Search for the cell housing the specified text and yield its (x, y) center coordinate. 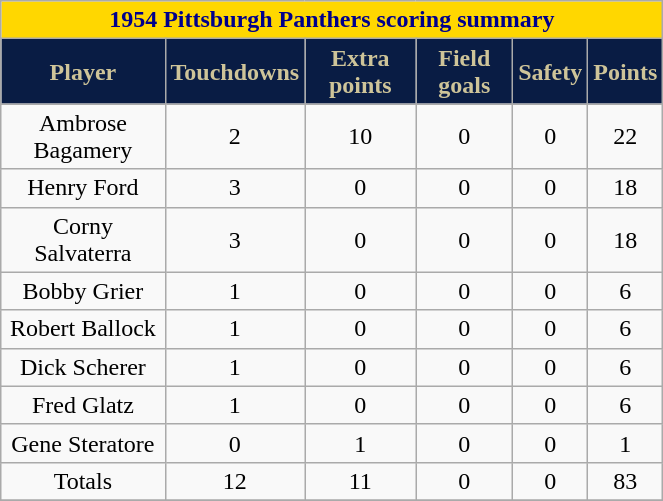
Ambrose Bagamery (83, 136)
Bobby Grier (83, 291)
Safety (550, 72)
Henry Ford (83, 188)
Fred Glatz (83, 405)
Extra points (360, 72)
11 (360, 481)
10 (360, 136)
Gene Steratore (83, 443)
2 (235, 136)
1954 Pittsburgh Panthers scoring summary (332, 20)
12 (235, 481)
Points (626, 72)
Dick Scherer (83, 367)
83 (626, 481)
Corny Salvaterra (83, 240)
Touchdowns (235, 72)
Totals (83, 481)
22 (626, 136)
Player (83, 72)
Field goals (464, 72)
Robert Ballock (83, 329)
